Extract the (X, Y) coordinate from the center of the cell holding the provided text.  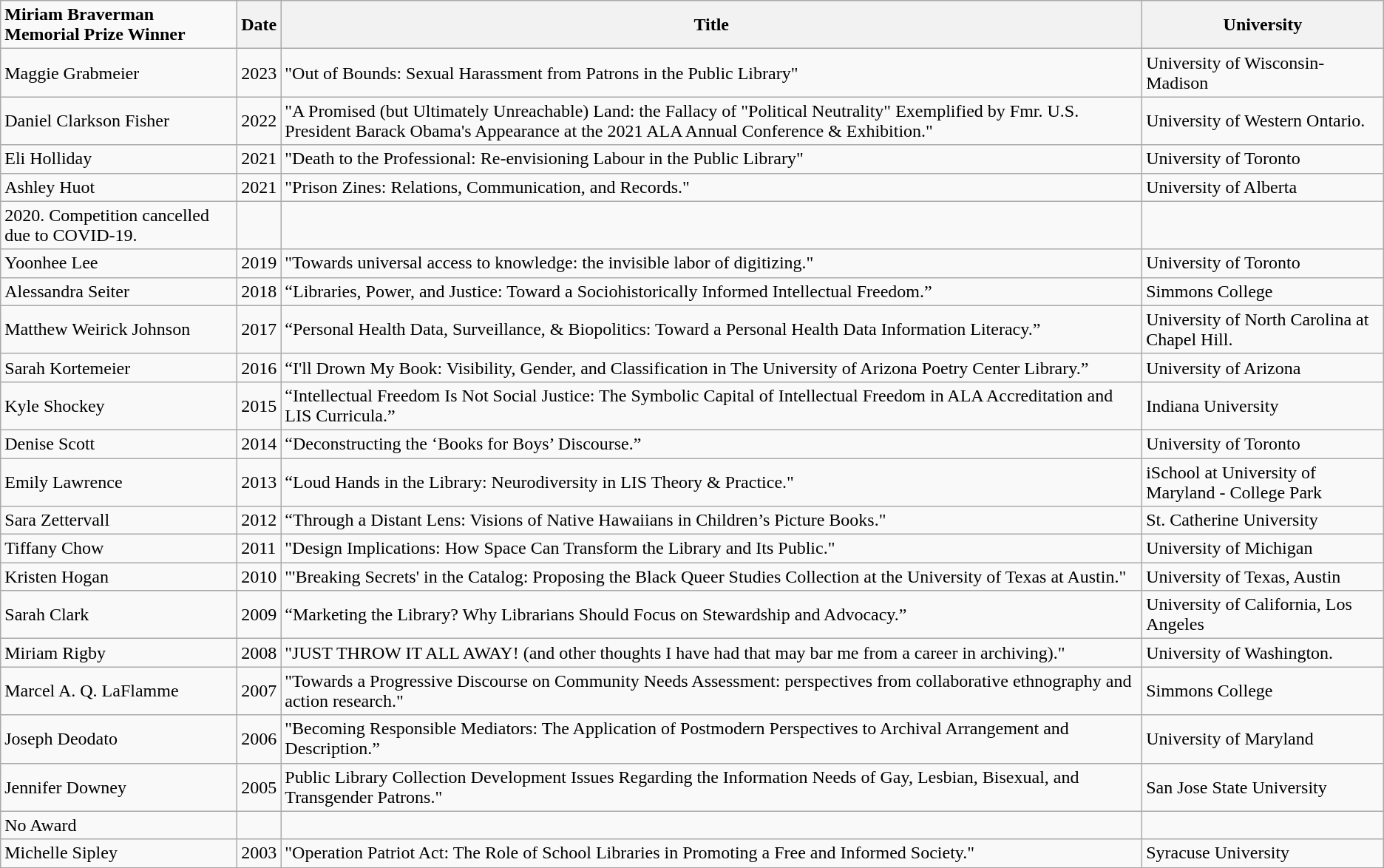
University (1263, 25)
2010 (259, 577)
"Operation Patriot Act: The Role of School Libraries in Promoting a Free and Informed Society." (711, 853)
Emily Lawrence (119, 482)
University of Arizona (1263, 367)
“Loud Hands in the Library: Neurodiversity in LIS Theory & Practice." (711, 482)
“Personal Health Data, Surveillance, & Biopolitics: Toward a Personal Health Data Information Literacy.” (711, 330)
2011 (259, 549)
2023 (259, 72)
"Design Implications: How Space Can Transform the Library and Its Public." (711, 549)
University of Alberta (1263, 187)
Eli Holliday (119, 159)
Ashley Huot (119, 187)
No Award (119, 825)
“Through a Distant Lens: Visions of Native Hawaiians in Children’s Picture Books." (711, 521)
“Deconstructing the ‘Books for Boys’ Discourse.” (711, 444)
Miriam Rigby (119, 653)
“Libraries, Power, and Justice: Toward a Sociohistorically Informed Intellectual Freedom.” (711, 291)
Title (711, 25)
University of Maryland (1263, 739)
2019 (259, 263)
2015 (259, 405)
Marcel A. Q. LaFlamme (119, 691)
Sara Zettervall (119, 521)
2009 (259, 615)
St. Catherine University (1263, 521)
Kyle Shockey (119, 405)
Tiffany Chow (119, 549)
Maggie Grabmeier (119, 72)
University of California, Los Angeles (1263, 615)
2007 (259, 691)
Jennifer Downey (119, 787)
2006 (259, 739)
"'Breaking Secrets' in the Catalog: Proposing the Black Queer Studies Collection at the University of Texas at Austin." (711, 577)
Indiana University (1263, 405)
University of Texas, Austin (1263, 577)
Kristen Hogan (119, 577)
2005 (259, 787)
"Becoming Responsible Mediators: The Application of Postmodern Perspectives to Archival Arrangement and Description.” (711, 739)
2018 (259, 291)
Alessandra Seiter (119, 291)
2016 (259, 367)
2013 (259, 482)
2012 (259, 521)
University of Washington. (1263, 653)
2020. Competition cancelled due to COVID-19. (119, 225)
Daniel Clarkson Fisher (119, 121)
Matthew Weirick Johnson (119, 330)
Sarah Clark (119, 615)
Michelle Sipley (119, 853)
Miriam Braverman Memorial Prize Winner (119, 25)
University of North Carolina at Chapel Hill. (1263, 330)
Syracuse University (1263, 853)
2008 (259, 653)
"JUST THROW IT ALL AWAY! (and other thoughts I have had that may bar me from a career in archiving)." (711, 653)
2014 (259, 444)
Joseph Deodato (119, 739)
University of Michigan (1263, 549)
"Towards a Progressive Discourse on Community Needs Assessment: perspectives from collaborative ethnography and action research." (711, 691)
Date (259, 25)
“Intellectual Freedom Is Not Social Justice: The Symbolic Capital of Intellectual Freedom in ALA Accreditation and LIS Curricula.” (711, 405)
"Death to the Professional: Re-envisioning Labour in the Public Library" (711, 159)
Yoonhee Lee (119, 263)
2003 (259, 853)
University of Wisconsin-Madison (1263, 72)
Sarah Kortemeier (119, 367)
San Jose State University (1263, 787)
iSchool at University of Maryland - College Park (1263, 482)
"Out of Bounds: Sexual Harassment from Patrons in the Public Library" (711, 72)
Public Library Collection Development Issues Regarding the Information Needs of Gay, Lesbian, Bisexual, and Transgender Patrons." (711, 787)
"Towards universal access to knowledge: the invisible labor of digitizing." (711, 263)
"Prison Zines: Relations, Communication, and Records." (711, 187)
“Marketing the Library? Why Librarians Should Focus on Stewardship and Advocacy.” (711, 615)
2017 (259, 330)
2022 (259, 121)
University of Western Ontario. (1263, 121)
Denise Scott (119, 444)
“I'll Drown My Book: Visibility, Gender, and Classification in The University of Arizona Poetry Center Library.” (711, 367)
